Locate the cell with the specified text and output its [x, y] center coordinate. 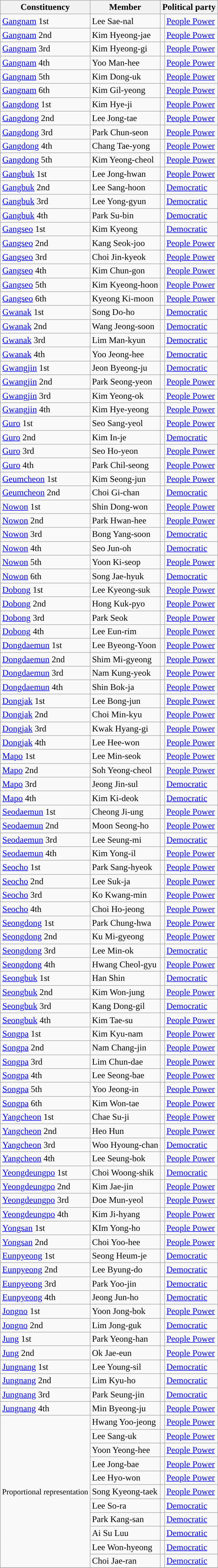
Park Kang-san [125, 1520]
Gangseo 1st [45, 229]
Park Chil-seong [125, 465]
Kim Seong-jun [125, 479]
Heo Hun [125, 1131]
Gwanak 4th [45, 354]
Kim Gil-yeong [125, 90]
Seocho 1st [45, 867]
Kim Dong-uk [125, 77]
Seo Ho-yeon [125, 451]
Kim Hye-ji [125, 104]
Dobong 1st [45, 590]
Shin Dong-won [125, 507]
Kim Chun-gon [125, 271]
Yoo Jeong-in [125, 1089]
Park Seong-yeon [125, 382]
Guro 3rd [45, 451]
Guro 4th [45, 465]
Kim Yeong-cheol [125, 160]
Choi Gi-chan [125, 493]
Nowon 6th [45, 576]
Gangseo 2nd [45, 243]
Seodaemun 1st [45, 812]
Doe Mun-yeol [125, 1200]
Hwang Cheol-gyu [125, 964]
Geumcheon 1st [45, 479]
Jeon Byeong-ju [125, 368]
Geumcheon 2nd [45, 493]
Seo Sang-yeol [125, 424]
Choi Yoo-hee [125, 1242]
Dobong 2nd [45, 604]
Song Kyeong-taek [125, 1491]
Yangcheon 3rd [45, 1145]
Ku Mi-gyeong [125, 937]
Kwak Hyang-gi [125, 729]
Choi Jae-ran [125, 1561]
Yoon Yeong-hee [125, 1450]
Mapo 2nd [45, 770]
Jungnang 1st [45, 1367]
Yangcheon 1st [45, 1117]
Seodaemun 3rd [45, 839]
Jung 1st [45, 1339]
Lee Seung-mi [125, 839]
Jongno 2nd [45, 1325]
Lee Hyo-won [125, 1478]
Hwang Yoo-jeong [125, 1422]
Nowon 4th [45, 548]
Park Seok [125, 618]
Gangnam 1st [45, 21]
Gangseo 6th [45, 299]
Seo Jun-oh [125, 548]
Gwanak 3rd [45, 340]
Park Su-bin [125, 215]
Choi Jin-kyeok [125, 257]
Yoon Ki-seop [125, 562]
Choi Woong-shik [125, 1173]
Lim Kyu-ho [125, 1381]
Park Seung-jin [125, 1395]
Woo Hyoung-chan [125, 1145]
KIm Yong-ho [125, 1228]
Nam Kung-yeok [125, 673]
Jongno 1st [45, 1311]
Gangdong 1st [45, 104]
Gangnam 2nd [45, 35]
Lee Jong-bae [125, 1464]
Kim In-je [125, 437]
Seongdong 1st [45, 923]
Gwangjin 4th [45, 410]
Bong Yang-soon [125, 534]
Wang Jeong-soon [125, 326]
Seodaemun 4th [45, 854]
Mapo 3rd [45, 784]
Gangnam 6th [45, 90]
Dongjak 1st [45, 701]
Gangseo 4th [45, 271]
Gwangjin 3rd [45, 395]
Gangdong 4th [45, 146]
Kim Kyeong [125, 229]
Kim Tae-su [125, 1020]
Dongdaemun 1st [45, 645]
Seongdong 2nd [45, 937]
Eunpyeong 3rd [45, 1283]
Proportional representation [45, 1491]
Lee Kyeong-suk [125, 590]
Kang Dong-gil [125, 1006]
Seongdong 4th [45, 964]
Kim Jae-jin [125, 1186]
Park Yeong-han [125, 1339]
Yeongdeungpo 4th [45, 1214]
Dobong 3rd [45, 618]
Gangnam 3rd [45, 49]
Lee Min-ok [125, 951]
Songpa 4th [45, 1076]
Choi Ho-jeong [125, 909]
Moon Seong-ho [125, 826]
Park Chun-seon [125, 132]
Eunpyeong 4th [45, 1298]
Gangdong 3rd [45, 132]
Gwangjin 1st [45, 368]
Kim Kyeong-hoon [125, 285]
Yeongdeungpo 2nd [45, 1186]
Jeong Jin-sul [125, 784]
Gangseo 3rd [45, 257]
Gangbuk 4th [45, 215]
Political party [189, 7]
Gangseo 5th [45, 285]
Hong Kuk-pyo [125, 604]
Kim Kyu-nam [125, 1034]
Jungnang 2nd [45, 1381]
Gangnam 4th [45, 63]
Dongdaemun 2nd [45, 659]
Songpa 5th [45, 1089]
Lee Suk-ja [125, 881]
Dongdaemun 3rd [45, 673]
Gangnam 5th [45, 77]
Shin Bok-ja [125, 687]
Gangbuk 2nd [45, 188]
Park Hwan-hee [125, 520]
Lee Yong-gyun [125, 202]
Songpa 1st [45, 1034]
Seocho 2nd [45, 881]
Mapo 1st [45, 756]
Yeongdeungpo 1st [45, 1173]
Songpa 6th [45, 1103]
Gwangjin 2nd [45, 382]
Shim Mi-gyeong [125, 659]
Lee Jong-tae [125, 118]
Yeongdeungpo 3rd [45, 1200]
Nowon 5th [45, 562]
Dongjak 2nd [45, 715]
Member [125, 7]
Kim Ki-deok [125, 798]
Lee Sae-nal [125, 21]
Lee Sang-hoon [125, 188]
Gangdong 5th [45, 160]
Gangbuk 1st [45, 174]
Gwanak 2nd [45, 326]
Yoo Jeong-hee [125, 354]
Lee Seung-bok [125, 1159]
Dongdaemun 4th [45, 687]
Nowon 3rd [45, 534]
Cheong Ji-ung [125, 812]
Seongbuk 3rd [45, 1006]
Lee Bong-jun [125, 701]
Kim Yeong-ok [125, 395]
Soh Yeong-cheol [125, 770]
Nowon 2nd [45, 520]
Guro 1st [45, 424]
Seongbuk 1st [45, 978]
Kim Hyeong-jae [125, 35]
Yongsan 2nd [45, 1242]
Lim Man-kyun [125, 340]
Kim Hye-yeong [125, 410]
Seongbuk 4th [45, 1020]
Lee Min-seok [125, 756]
Jeong Jun-ho [125, 1298]
Lee Won-hyeong [125, 1547]
Ok Jae-eun [125, 1353]
Chang Tae-yong [125, 146]
Seocho 4th [45, 909]
Dongjak 3rd [45, 729]
Eunpyeong 2nd [45, 1269]
Kim Hyeong-gi [125, 49]
Yangcheon 2nd [45, 1131]
Songpa 3rd [45, 1062]
Dongjak 4th [45, 742]
Jungnang 3rd [45, 1395]
Lee Eun-rim [125, 632]
Lim Jong-guk [125, 1325]
Dobong 4th [45, 632]
Kyeong Ki-moon [125, 299]
Jungnang 4th [45, 1408]
Yongsan 1st [45, 1228]
Eunpyeong 1st [45, 1256]
Kim Yong-il [125, 854]
Songpa 2nd [45, 1048]
Seong Heum-je [125, 1256]
Kim Won-tae [125, 1103]
Yangcheon 4th [45, 1159]
Park Chung-hwa [125, 923]
Jung 2nd [45, 1353]
Gwanak 1st [45, 312]
Gangdong 2nd [45, 118]
Constituency [45, 7]
Lee Byung-do [125, 1269]
Nowon 1st [45, 507]
Nam Chang-jin [125, 1048]
Gangbuk 3rd [45, 202]
Seongbuk 2nd [45, 992]
Lee Seong-bae [125, 1076]
Seongdong 3rd [45, 951]
Ko Kwang-min [125, 895]
Seodaemun 2nd [45, 826]
Choi Min-kyu [125, 715]
Song Do-ho [125, 312]
Song Jae-hyuk [125, 576]
Lee Byeong-Yoon [125, 645]
Park Yoo-jin [125, 1283]
Seocho 3rd [45, 895]
Guro 2nd [45, 437]
Lee Young-sil [125, 1367]
Kang Seok-joo [125, 243]
Lee Jong-hwan [125, 174]
Mapo 4th [45, 798]
Lee Sang-uk [125, 1436]
Ai Su Luu [125, 1533]
Lim Chun-dae [125, 1062]
Han Shin [125, 978]
Lee So-ra [125, 1506]
Kim Ji-hyang [125, 1214]
Lee Hee-won [125, 742]
Park Sang-hyeok [125, 867]
Yoo Man-hee [125, 63]
Yoon Jong-bok [125, 1311]
Chae Su-ji [125, 1117]
Min Byeong-ju [125, 1408]
Kim Won-jung [125, 992]
